Return (x, y) of the center of cell containing provided text 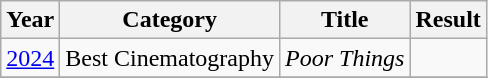
Poor Things (345, 58)
Result (448, 20)
2024 (30, 58)
Best Cinematography (170, 58)
Year (30, 20)
Title (345, 20)
Category (170, 20)
